Output the (X, Y) coordinate of the center of the cell containing the given text.  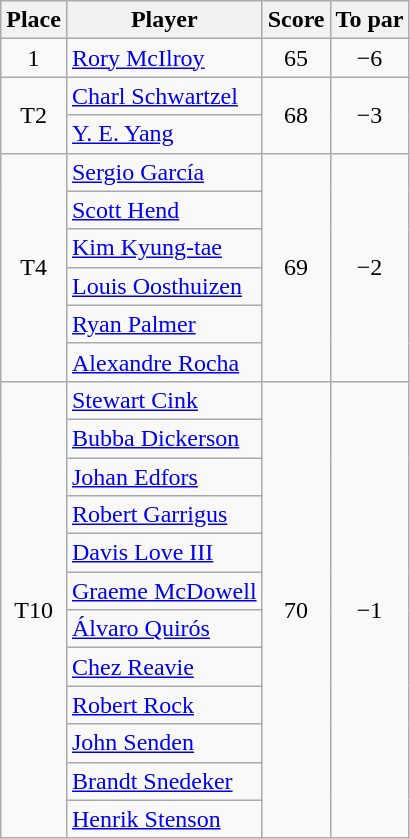
68 (296, 115)
Chez Reavie (164, 667)
Louis Oosthuizen (164, 286)
−6 (370, 58)
Y. E. Yang (164, 134)
Graeme McDowell (164, 591)
Brandt Snedeker (164, 781)
Stewart Cink (164, 400)
−2 (370, 267)
Alexandre Rocha (164, 362)
Henrik Stenson (164, 819)
T2 (34, 115)
Place (34, 20)
Score (296, 20)
Johan Edfors (164, 477)
Bubba Dickerson (164, 438)
Sergio García (164, 172)
Robert Rock (164, 705)
65 (296, 58)
Kim Kyung-tae (164, 248)
−3 (370, 115)
70 (296, 610)
−1 (370, 610)
1 (34, 58)
Charl Schwartzel (164, 96)
John Senden (164, 743)
Player (164, 20)
Rory McIlroy (164, 58)
Ryan Palmer (164, 324)
Álvaro Quirós (164, 629)
Davis Love III (164, 553)
69 (296, 267)
Robert Garrigus (164, 515)
To par (370, 20)
Scott Hend (164, 210)
T4 (34, 267)
T10 (34, 610)
